Pinpoint the cell where the given text exists, returning its [X, Y] midpoint coordinate. 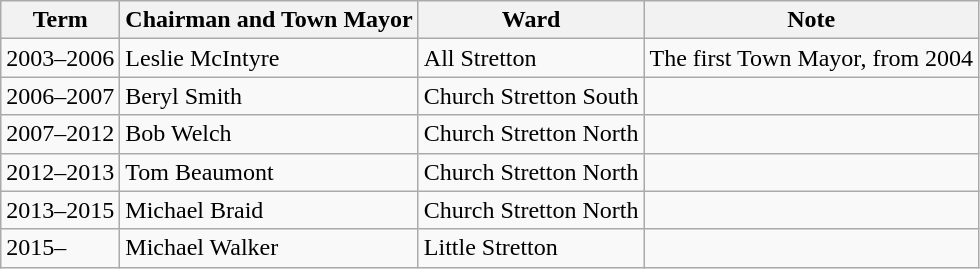
Little Stretton [531, 248]
Bob Welch [269, 134]
2013–2015 [60, 210]
2003–2006 [60, 58]
All Stretton [531, 58]
Beryl Smith [269, 96]
Term [60, 20]
2007–2012 [60, 134]
The first Town Mayor, from 2004 [812, 58]
Michael Walker [269, 248]
Tom Beaumont [269, 172]
Church Stretton South [531, 96]
Note [812, 20]
Ward [531, 20]
Chairman and Town Mayor [269, 20]
2012–2013 [60, 172]
Leslie McIntyre [269, 58]
Michael Braid [269, 210]
2006–2007 [60, 96]
2015– [60, 248]
